Determine the (X, Y) coordinate at the center of the cell enclosing the given text.  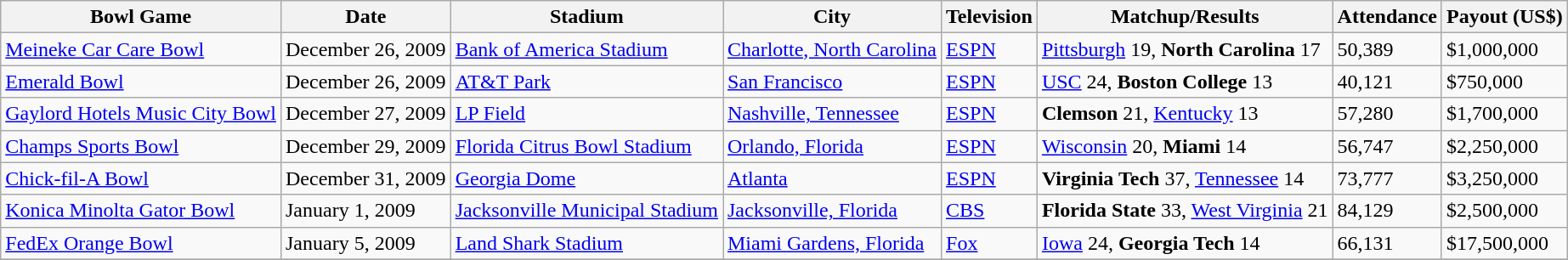
$2,250,000 (1504, 146)
73,777 (1387, 178)
San Francisco (831, 82)
USC 24, Boston College 13 (1185, 82)
66,131 (1387, 243)
December 29, 2009 (365, 146)
Chick-fil-A Bowl (141, 178)
$17,500,000 (1504, 243)
56,747 (1387, 146)
December 31, 2009 (365, 178)
Clemson 21, Kentucky 13 (1185, 114)
84,129 (1387, 211)
$2,500,000 (1504, 211)
Florida State 33, West Virginia 21 (1185, 211)
Jacksonville, Florida (831, 211)
Iowa 24, Georgia Tech 14 (1185, 243)
FedEx Orange Bowl (141, 243)
Jacksonville Municipal Stadium (586, 211)
Attendance (1387, 17)
Payout (US$) (1504, 17)
LP Field (586, 114)
$1,000,000 (1504, 49)
CBS (989, 211)
Emerald Bowl (141, 82)
$3,250,000 (1504, 178)
Konica Minolta Gator Bowl (141, 211)
Charlotte, North Carolina (831, 49)
Meineke Car Care Bowl (141, 49)
Champs Sports Bowl (141, 146)
Florida Citrus Bowl Stadium (586, 146)
$1,700,000 (1504, 114)
December 27, 2009 (365, 114)
Nashville, Tennessee (831, 114)
Bowl Game (141, 17)
Miami Gardens, Florida (831, 243)
City (831, 17)
Atlanta (831, 178)
Gaylord Hotels Music City Bowl (141, 114)
$750,000 (1504, 82)
January 5, 2009 (365, 243)
January 1, 2009 (365, 211)
57,280 (1387, 114)
Television (989, 17)
50,389 (1387, 49)
Wisconsin 20, Miami 14 (1185, 146)
Land Shark Stadium (586, 243)
Orlando, Florida (831, 146)
AT&T Park (586, 82)
Stadium (586, 17)
Fox (989, 243)
Date (365, 17)
Virginia Tech 37, Tennessee 14 (1185, 178)
Pittsburgh 19, North Carolina 17 (1185, 49)
Georgia Dome (586, 178)
Matchup/Results (1185, 17)
40,121 (1387, 82)
Bank of America Stadium (586, 49)
